Identify which cell holds the provided text, then report its (x, y) central coordinate. 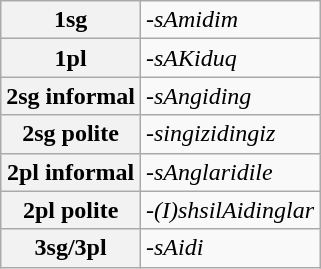
2sg polite (71, 134)
1pl (71, 58)
-(I)shsilAidinglar (230, 210)
-sAnglaridile (230, 172)
2pl polite (71, 210)
-sAKiduq (230, 58)
3sg/3pl (71, 248)
-sAngiding (230, 96)
2sg informal (71, 96)
-sAmidim (230, 20)
1sg (71, 20)
-sAidi (230, 248)
2pl informal (71, 172)
-singizidingiz (230, 134)
